Return [X, Y] of the center of cell containing provided text 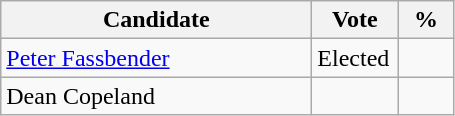
Dean Copeland [156, 96]
Candidate [156, 20]
Elected [355, 58]
Peter Fassbender [156, 58]
Vote [355, 20]
% [426, 20]
